Pinpoint the cell where the given text exists, returning its (X, Y) midpoint coordinate. 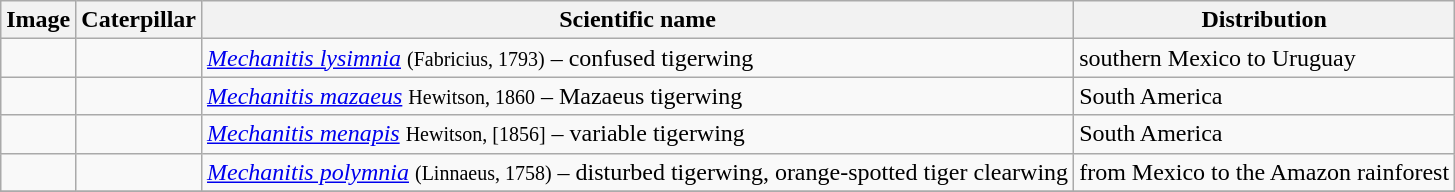
Mechanitis menapis Hewitson, [1856] – variable tigerwing (637, 134)
Distribution (1264, 20)
from Mexico to the Amazon rainforest (1264, 172)
Mechanitis mazaeus Hewitson, 1860 – Mazaeus tigerwing (637, 96)
Scientific name (637, 20)
Mechanitis polymnia (Linnaeus, 1758) – disturbed tigerwing, orange-spotted tiger clearwing (637, 172)
Caterpillar (139, 20)
Mechanitis lysimnia (Fabricius, 1793) – confused tigerwing (637, 58)
Image (38, 20)
southern Mexico to Uruguay (1264, 58)
